Return (x, y) of the center of cell containing provided text 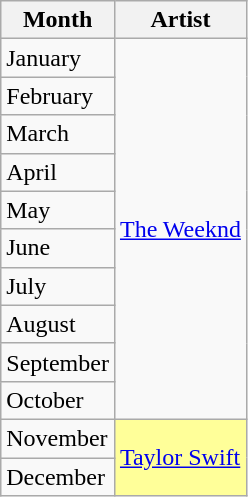
July (58, 286)
May (58, 210)
April (58, 172)
September (58, 362)
November (58, 438)
December (58, 477)
Month (58, 20)
February (58, 96)
The Weeknd (180, 230)
August (58, 324)
Taylor Swift (180, 457)
October (58, 400)
Artist (180, 20)
January (58, 58)
March (58, 134)
June (58, 248)
